Determine the (x, y) coordinate at the center of the cell enclosing the given text.  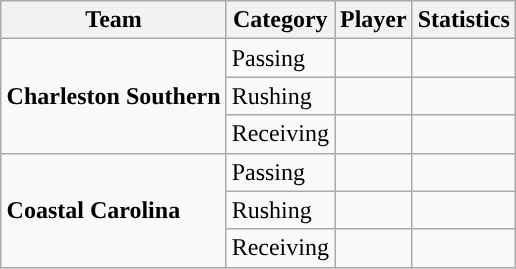
Category (280, 20)
Coastal Carolina (114, 210)
Player (373, 20)
Charleston Southern (114, 96)
Team (114, 20)
Statistics (464, 20)
